Search for the cell housing the specified text and yield its (X, Y) center coordinate. 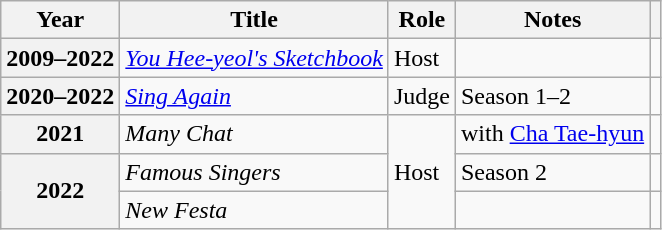
Sing Again (254, 96)
2009–2022 (60, 58)
Season 1–2 (552, 96)
Notes (552, 20)
Role (422, 20)
New Festa (254, 210)
You Hee-yeol's Sketchbook (254, 58)
2021 (60, 134)
2020–2022 (60, 96)
Judge (422, 96)
Famous Singers (254, 172)
with Cha Tae-hyun (552, 134)
Title (254, 20)
Season 2 (552, 172)
Year (60, 20)
Many Chat (254, 134)
2022 (60, 191)
